Find where the given text appears and provide that cell's center as (X, Y) coordinate. 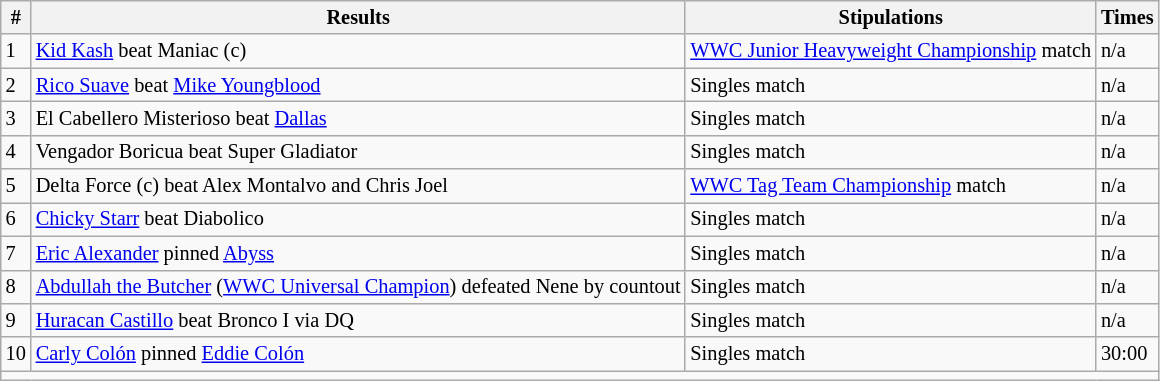
6 (16, 219)
Chicky Starr beat Diabolico (358, 219)
2 (16, 85)
4 (16, 152)
WWC Junior Heavyweight Championship match (890, 51)
Abdullah the Butcher (WWC Universal Champion) defeated Nene by countout (358, 287)
9 (16, 320)
# (16, 17)
7 (16, 253)
Results (358, 17)
5 (16, 186)
WWC Tag Team Championship match (890, 186)
8 (16, 287)
Times (1128, 17)
El Cabellero Misterioso beat Dallas (358, 118)
Delta Force (c) beat Alex Montalvo and Chris Joel (358, 186)
Carly Colón pinned Eddie Colón (358, 354)
Rico Suave beat Mike Youngblood (358, 85)
Stipulations (890, 17)
Huracan Castillo beat Bronco I via DQ (358, 320)
30:00 (1128, 354)
Vengador Boricua beat Super Gladiator (358, 152)
Kid Kash beat Maniac (c) (358, 51)
10 (16, 354)
1 (16, 51)
3 (16, 118)
Eric Alexander pinned Abyss (358, 253)
